Find where the given text appears and provide that cell's center as (X, Y) coordinate. 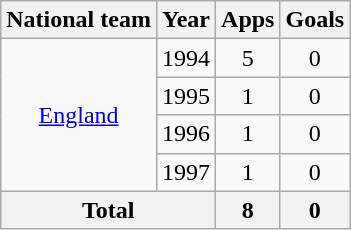
1995 (186, 96)
Apps (248, 20)
1994 (186, 58)
1996 (186, 134)
5 (248, 58)
England (79, 115)
National team (79, 20)
Year (186, 20)
Total (108, 210)
Goals (315, 20)
8 (248, 210)
1997 (186, 172)
